Scan for the cell matching the given text and deliver its [X, Y] coordinate at center. 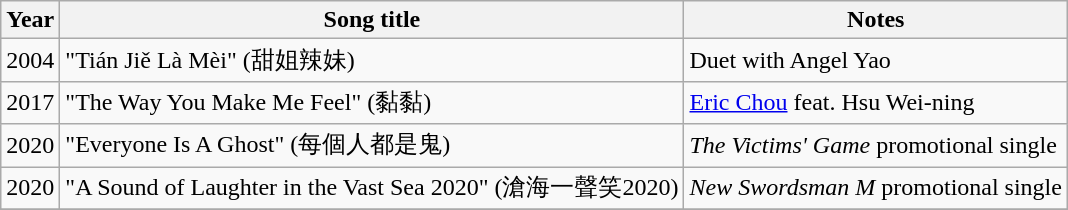
"Everyone Is A Ghost" (每個人都是鬼) [372, 146]
Year [30, 20]
Notes [876, 20]
2017 [30, 102]
Duet with Angel Yao [876, 60]
2004 [30, 60]
The Victims' Game promotional single [876, 146]
New Swordsman M promotional single [876, 188]
Eric Chou feat. Hsu Wei-ning [876, 102]
"Tián Jiě Là Mèi" (甜姐辣妹) [372, 60]
"A Sound of Laughter in the Vast Sea 2020" (滄海一聲笑2020) [372, 188]
Song title [372, 20]
"The Way You Make Me Feel" (黏黏) [372, 102]
